Return (X, Y) of the center of cell containing provided text 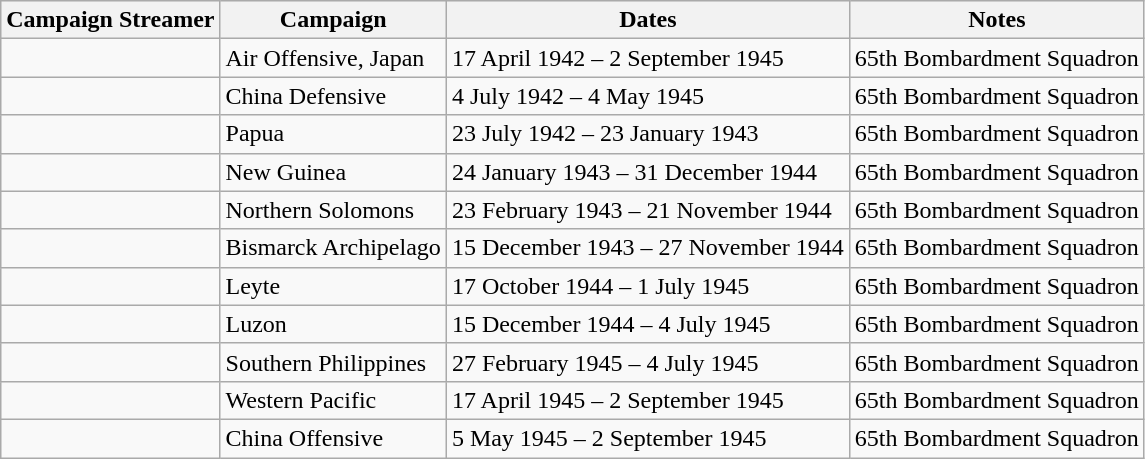
17 April 1945 – 2 September 1945 (648, 400)
Luzon (333, 324)
China Offensive (333, 438)
24 January 1943 – 31 December 1944 (648, 172)
5 May 1945 – 2 September 1945 (648, 438)
Notes (996, 20)
17 April 1942 – 2 September 1945 (648, 58)
Bismarck Archipelago (333, 248)
15 December 1944 – 4 July 1945 (648, 324)
China Defensive (333, 96)
4 July 1942 – 4 May 1945 (648, 96)
Papua (333, 134)
27 February 1945 – 4 July 1945 (648, 362)
Southern Philippines (333, 362)
17 October 1944 – 1 July 1945 (648, 286)
Dates (648, 20)
23 February 1943 – 21 November 1944 (648, 210)
Western Pacific (333, 400)
15 December 1943 – 27 November 1944 (648, 248)
23 July 1942 – 23 January 1943 (648, 134)
Campaign (333, 20)
Leyte (333, 286)
Campaign Streamer (110, 20)
New Guinea (333, 172)
Air Offensive, Japan (333, 58)
Northern Solomons (333, 210)
